Scan for the cell matching the given text and deliver its (X, Y) coordinate at center. 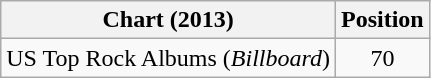
70 (383, 58)
US Top Rock Albums (Billboard) (168, 58)
Position (383, 20)
Chart (2013) (168, 20)
